Pinpoint the cell where the given text exists, returning its (X, Y) midpoint coordinate. 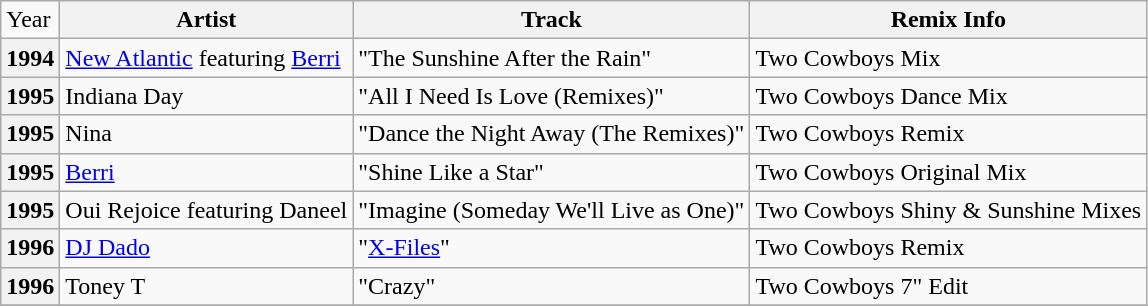
Remix Info (948, 20)
Berri (206, 172)
1994 (30, 58)
New Atlantic featuring Berri (206, 58)
Artist (206, 20)
"Crazy" (552, 286)
Two Cowboys Dance Mix (948, 96)
DJ Dado (206, 248)
Oui Rejoice featuring Daneel (206, 210)
Two Cowboys Mix (948, 58)
"Dance the Night Away (The Remixes)" (552, 134)
"X-Files" (552, 248)
Two Cowboys Original Mix (948, 172)
"Imagine (Someday We'll Live as One)" (552, 210)
"All I Need Is Love (Remixes)" (552, 96)
Nina (206, 134)
Indiana Day (206, 96)
"The Sunshine After the Rain" (552, 58)
Toney T (206, 286)
Two Cowboys Shiny & Sunshine Mixes (948, 210)
"Shine Like a Star" (552, 172)
Year (30, 20)
Two Cowboys 7" Edit (948, 286)
Track (552, 20)
